Detect which cell encompasses the target text, then output its [X, Y] center coordinate. 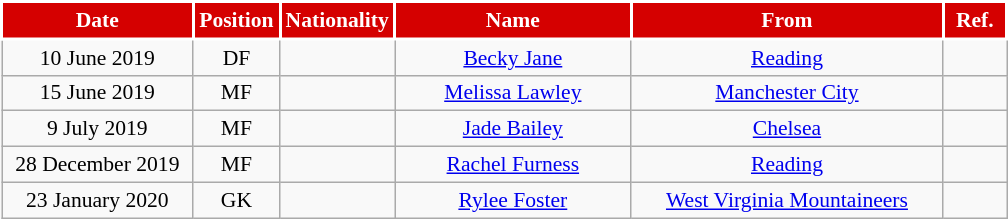
Nationality [338, 20]
15 June 2019 [98, 93]
From [787, 20]
Rylee Foster [514, 200]
Becky Jane [514, 57]
Manchester City [787, 93]
Jade Bailey [514, 129]
28 December 2019 [98, 165]
GK [236, 200]
9 July 2019 [98, 129]
Position [236, 20]
West Virginia Mountaineers [787, 200]
Date [98, 20]
Melissa Lawley [514, 93]
Ref. [975, 20]
DF [236, 57]
23 January 2020 [98, 200]
10 June 2019 [98, 57]
Name [514, 20]
Chelsea [787, 129]
Rachel Furness [514, 165]
